Locate the cell with the specified text and output its (x, y) center coordinate. 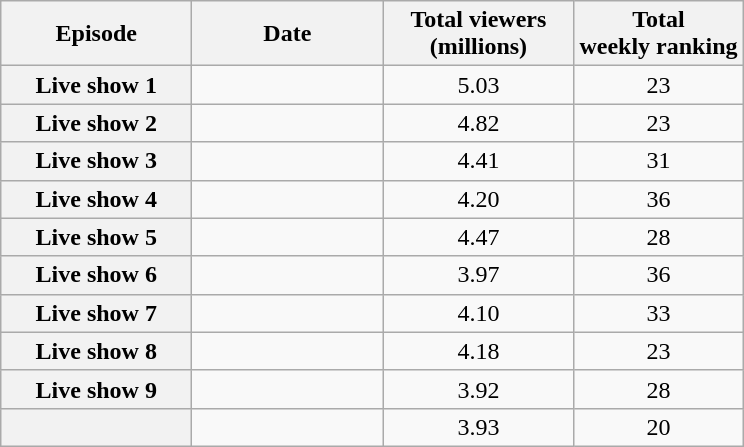
Date (288, 34)
3.92 (478, 389)
4.47 (478, 237)
Totalweekly ranking (658, 34)
20 (658, 427)
Total viewers(millions) (478, 34)
4.82 (478, 123)
Live show 9 (96, 389)
Episode (96, 34)
3.93 (478, 427)
31 (658, 161)
Live show 7 (96, 313)
Live show 5 (96, 237)
4.41 (478, 161)
Live show 4 (96, 199)
4.20 (478, 199)
33 (658, 313)
4.10 (478, 313)
Live show 8 (96, 351)
4.18 (478, 351)
3.97 (478, 275)
Live show 2 (96, 123)
5.03 (478, 85)
Live show 1 (96, 85)
Live show 6 (96, 275)
Live show 3 (96, 161)
